Return [x, y] of the center of cell containing provided text 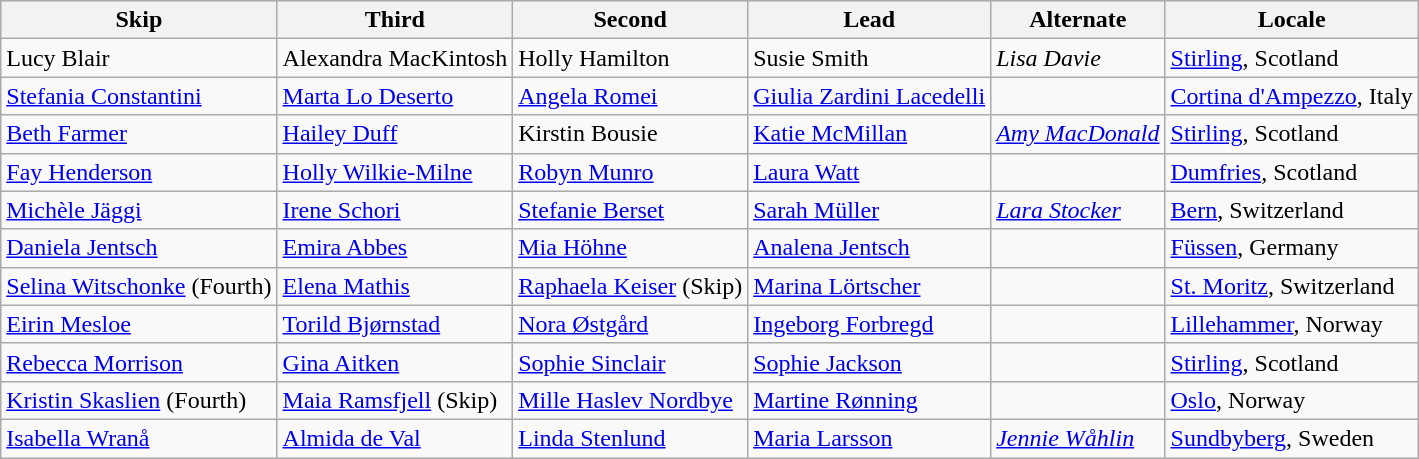
Robyn Munro [630, 172]
Fay Henderson [139, 172]
Bern, Switzerland [1292, 210]
Alexandra MacKintosh [395, 58]
Almida de Val [395, 438]
Irene Schori [395, 210]
St. Moritz, Switzerland [1292, 286]
Lead [870, 20]
Lisa Davie [1078, 58]
Alternate [1078, 20]
Gina Aitken [395, 362]
Skip [139, 20]
Linda Stenlund [630, 438]
Torild Bjørnstad [395, 324]
Elena Mathis [395, 286]
Martine Rønning [870, 400]
Ingeborg Forbregd [870, 324]
Cortina d'Ampezzo, Italy [1292, 96]
Lillehammer, Norway [1292, 324]
Füssen, Germany [1292, 248]
Mia Höhne [630, 248]
Mille Haslev Nordbye [630, 400]
Maia Ramsfjell (Skip) [395, 400]
Stefanie Berset [630, 210]
Jennie Wåhlin [1078, 438]
Stefania Constantini [139, 96]
Michèle Jäggi [139, 210]
Lara Stocker [1078, 210]
Dumfries, Scotland [1292, 172]
Susie Smith [870, 58]
Hailey Duff [395, 134]
Maria Larsson [870, 438]
Sophie Jackson [870, 362]
Eirin Mesloe [139, 324]
Emira Abbes [395, 248]
Isabella Wranå [139, 438]
Selina Witschonke (Fourth) [139, 286]
Lucy Blair [139, 58]
Analena Jentsch [870, 248]
Sarah Müller [870, 210]
Marina Lörtscher [870, 286]
Beth Farmer [139, 134]
Holly Hamilton [630, 58]
Daniela Jentsch [139, 248]
Locale [1292, 20]
Katie McMillan [870, 134]
Third [395, 20]
Kirstin Bousie [630, 134]
Nora Østgård [630, 324]
Sundbyberg, Sweden [1292, 438]
Laura Watt [870, 172]
Oslo, Norway [1292, 400]
Rebecca Morrison [139, 362]
Second [630, 20]
Sophie Sinclair [630, 362]
Amy MacDonald [1078, 134]
Holly Wilkie-Milne [395, 172]
Raphaela Keiser (Skip) [630, 286]
Giulia Zardini Lacedelli [870, 96]
Angela Romei [630, 96]
Kristin Skaslien (Fourth) [139, 400]
Marta Lo Deserto [395, 96]
